Detect which cell encompasses the target text, then output its (X, Y) center coordinate. 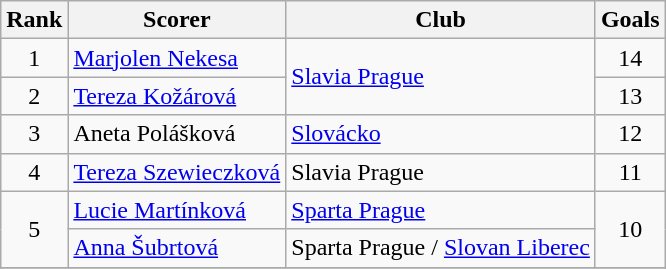
5 (34, 229)
2 (34, 96)
Club (441, 20)
11 (630, 172)
Rank (34, 20)
Sparta Prague / Slovan Liberec (441, 248)
1 (34, 58)
Lucie Martínková (177, 210)
Goals (630, 20)
Anna Šubrtová (177, 248)
14 (630, 58)
Slovácko (441, 134)
Sparta Prague (441, 210)
Tereza Kožárová (177, 96)
Tereza Szewieczková (177, 172)
Marjolen Nekesa (177, 58)
3 (34, 134)
12 (630, 134)
4 (34, 172)
Aneta Polášková (177, 134)
Scorer (177, 20)
10 (630, 229)
13 (630, 96)
